Output the (x, y) coordinate of the center of the cell containing the given text.  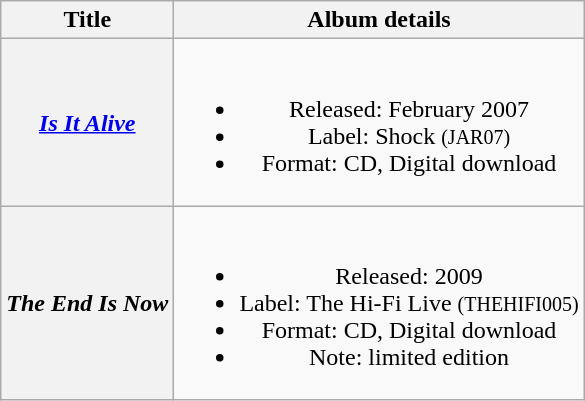
Released: February 2007Label: Shock (JAR07)Format: CD, Digital download (379, 122)
The End Is Now (88, 303)
Title (88, 20)
Album details (379, 20)
Released: 2009Label: The Hi-Fi Live (THEHIFI005)Format: CD, Digital downloadNote: limited edition (379, 303)
Is It Alive (88, 122)
